Locate the cell with the specified text and output its (X, Y) center coordinate. 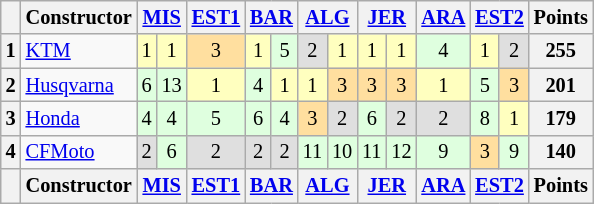
140 (561, 152)
KTM (79, 51)
255 (561, 51)
13 (172, 85)
12 (401, 152)
Husqvarna (79, 85)
8 (484, 118)
10 (342, 152)
179 (561, 118)
Honda (79, 118)
201 (561, 85)
CFMoto (79, 152)
